Return the [X, Y] coordinate for the center point of the cell that contains the specified text.  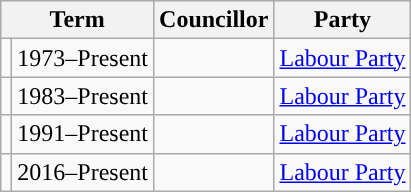
Term [78, 20]
1983–Present [83, 96]
1973–Present [83, 58]
2016–Present [83, 172]
Councillor [214, 20]
Party [342, 20]
1991–Present [83, 134]
